Output the (X, Y) coordinate of the center of the cell containing the given text.  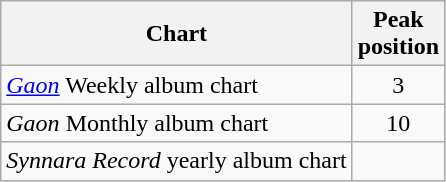
Synnara Record yearly album chart (176, 161)
Gaon Monthly album chart (176, 123)
3 (398, 85)
10 (398, 123)
Chart (176, 34)
Peakposition (398, 34)
Gaon Weekly album chart (176, 85)
